Determine the [X, Y] coordinate at the center of the cell enclosing the given text.  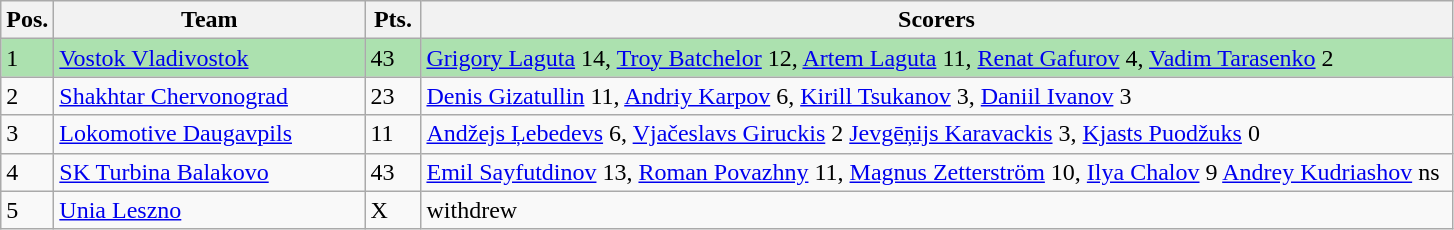
5 [28, 210]
Unia Leszno [210, 210]
SK Turbina Balakovo [210, 172]
withdrew [936, 210]
Pos. [28, 20]
Denis Gizatullin 11, Andriy Karpov 6, Kirill Tsukanov 3, Daniil Ivanov 3 [936, 96]
Andžejs Ļebedevs 6, Vjačeslavs Giruckis 2 Jevgēņijs Karavackis 3, Kjasts Puodžuks 0 [936, 134]
Shakhtar Chervonograd [210, 96]
Scorers [936, 20]
Grigory Laguta 14, Troy Batchelor 12, Artem Laguta 11, Renat Gafurov 4, Vadim Tarasenko 2 [936, 58]
2 [28, 96]
1 [28, 58]
Pts. [393, 20]
Vostok Vladivostok [210, 58]
4 [28, 172]
Emil Sayfutdinov 13, Roman Povazhny 11, Magnus Zetterström 10, Ilya Chalov 9 Andrey Kudriashov ns [936, 172]
X [393, 210]
23 [393, 96]
11 [393, 134]
Lokomotive Daugavpils [210, 134]
Team [210, 20]
3 [28, 134]
